Return the [x, y] coordinate for the center point of the cell that contains the specified text.  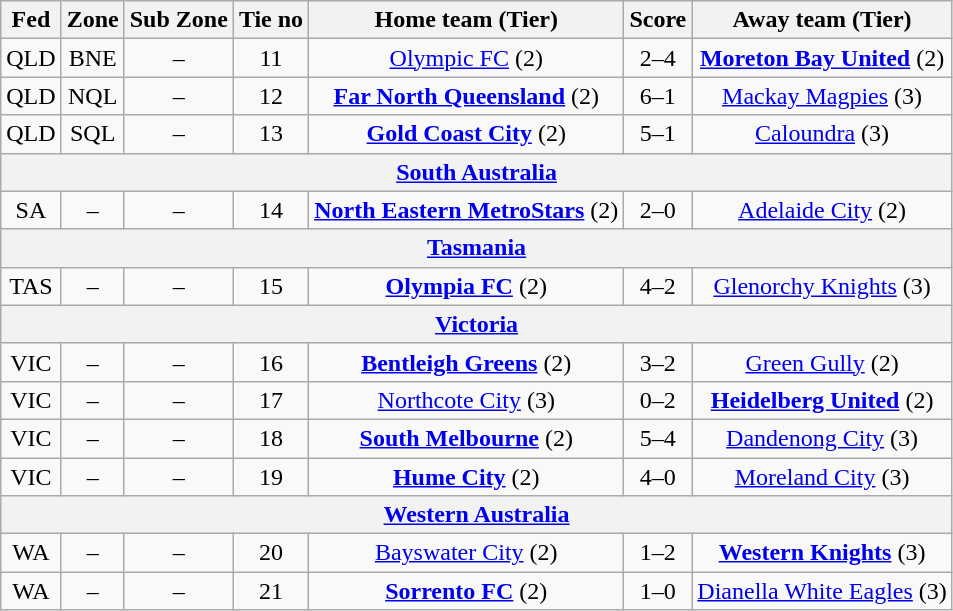
Heidelberg United (2) [822, 400]
15 [270, 286]
TAS [31, 286]
Score [658, 20]
Zone [92, 20]
South Australia [477, 172]
Sorrento FC (2) [466, 591]
3–2 [658, 362]
Olympia FC (2) [466, 286]
Home team (Tier) [466, 20]
4–0 [658, 477]
16 [270, 362]
21 [270, 591]
Hume City (2) [466, 477]
Dianella White Eagles (3) [822, 591]
17 [270, 400]
Bentleigh Greens (2) [466, 362]
Olympic FC (2) [466, 58]
Bayswater City (2) [466, 553]
SA [31, 210]
Western Knights (3) [822, 553]
South Melbourne (2) [466, 438]
Fed [31, 20]
5–1 [658, 134]
2–0 [658, 210]
Adelaide City (2) [822, 210]
5–4 [658, 438]
2–4 [658, 58]
Far North Queensland (2) [466, 96]
Gold Coast City (2) [466, 134]
Moreland City (3) [822, 477]
Away team (Tier) [822, 20]
Moreton Bay United (2) [822, 58]
4–2 [658, 286]
18 [270, 438]
12 [270, 96]
6–1 [658, 96]
Tasmania [477, 248]
11 [270, 58]
Dandenong City (3) [822, 438]
North Eastern MetroStars (2) [466, 210]
Green Gully (2) [822, 362]
NQL [92, 96]
19 [270, 477]
1–0 [658, 591]
Caloundra (3) [822, 134]
BNE [92, 58]
13 [270, 134]
14 [270, 210]
1–2 [658, 553]
Tie no [270, 20]
Western Australia [477, 515]
Glenorchy Knights (3) [822, 286]
Sub Zone [178, 20]
Mackay Magpies (3) [822, 96]
20 [270, 553]
0–2 [658, 400]
Victoria [477, 324]
Northcote City (3) [466, 400]
SQL [92, 134]
